Return the [x, y] coordinate for the center point of the cell that contains the specified text.  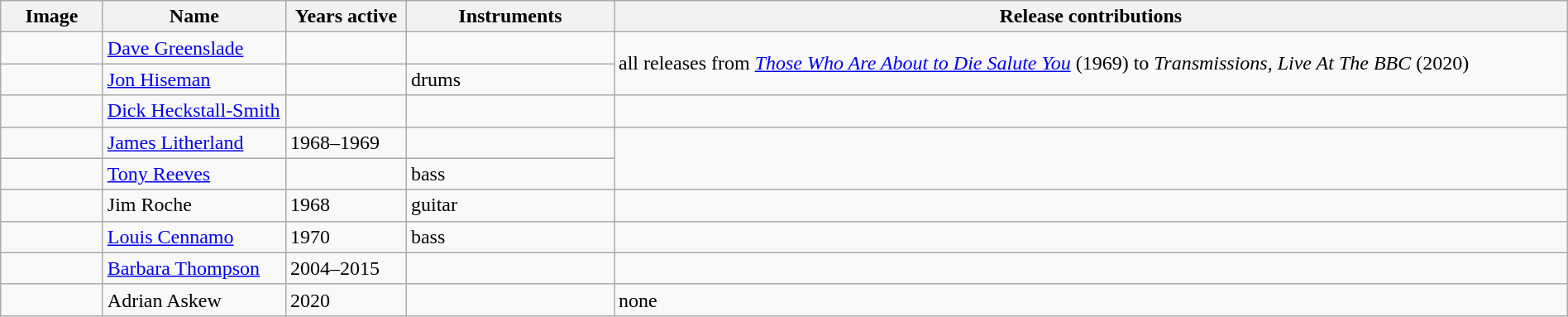
guitar [509, 205]
Barbara Thompson [194, 268]
Adrian Askew [194, 300]
none [1090, 300]
Jon Hiseman [194, 79]
Image [52, 17]
1968 [346, 205]
1968–1969 [346, 142]
1970 [346, 237]
Name [194, 17]
Years active [346, 17]
Instruments [509, 17]
drums [509, 79]
James Litherland [194, 142]
2020 [346, 300]
Dave Greenslade [194, 48]
Release contributions [1090, 17]
Jim Roche [194, 205]
2004–2015 [346, 268]
Tony Reeves [194, 174]
Dick Heckstall-Smith [194, 111]
all releases from Those Who Are About to Die Salute You (1969) to Transmissions, Live At The BBC (2020) [1090, 64]
Louis Cennamo [194, 237]
